Detect which cell encompasses the target text, then output its (X, Y) center coordinate. 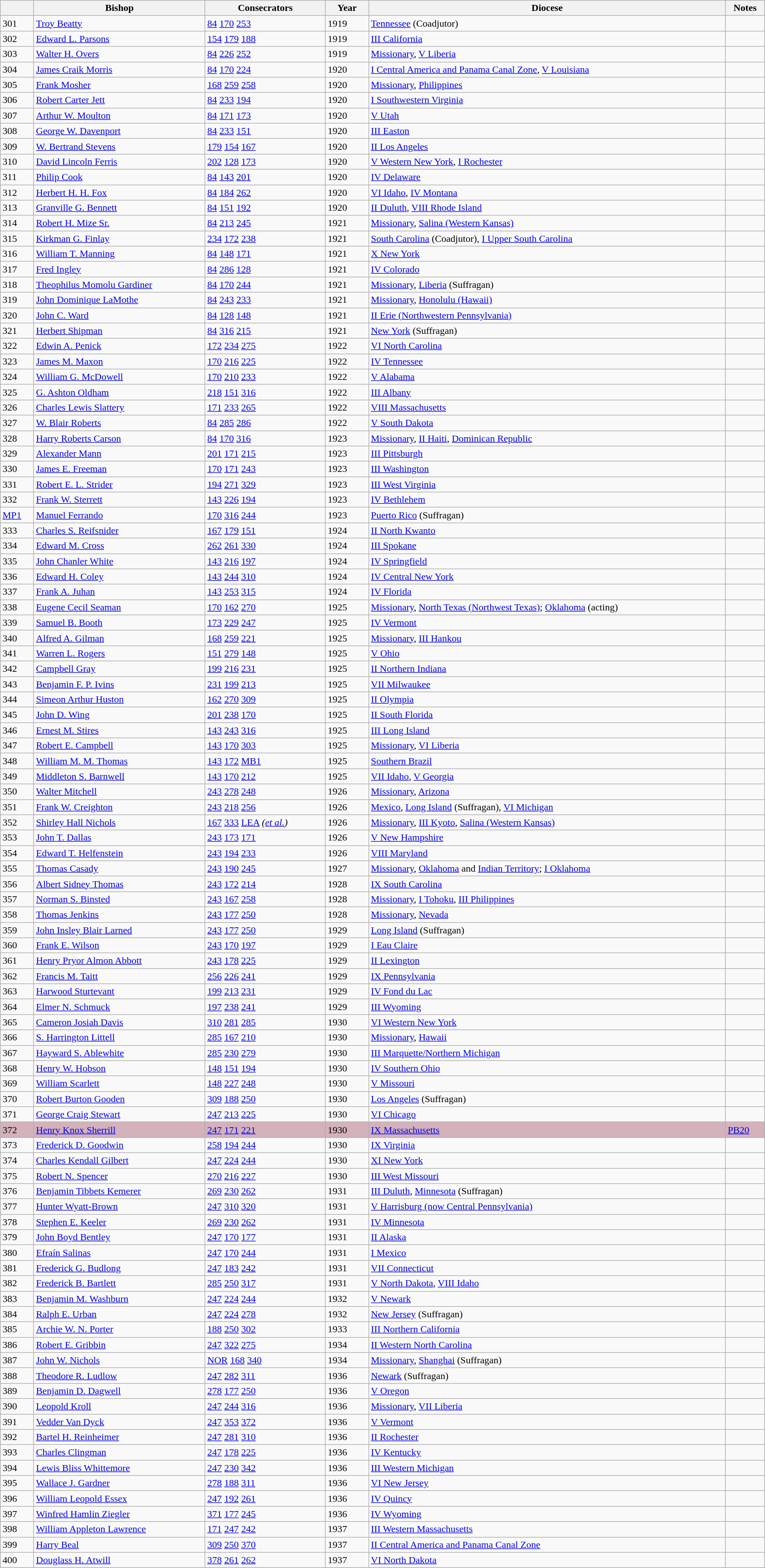
378 261 262 (265, 1560)
Warren L. Rogers (119, 653)
84 170 244 (265, 285)
Robert E. Gribbin (119, 1345)
V Western New York, I Rochester (547, 161)
Fred Ingley (119, 269)
306 (17, 100)
373 (17, 1145)
308 (17, 131)
II Rochester (547, 1437)
326 (17, 407)
III Spokane (547, 546)
247 178 225 (265, 1453)
370 (17, 1099)
371 177 245 (265, 1514)
84 226 252 (265, 54)
332 (17, 500)
377 (17, 1207)
143 243 316 (265, 730)
I Central America and Panama Canal Zone, V Louisiana (547, 69)
335 (17, 561)
Missionary, North Texas (Northwest Texas); Oklahoma (acting) (547, 607)
351 (17, 807)
Herbert H. H. Fox (119, 193)
Consecrators (265, 8)
David Lincoln Ferris (119, 161)
V New Hampshire (547, 838)
143 172 MB1 (265, 761)
John T. Dallas (119, 838)
395 (17, 1483)
VIII Maryland (547, 853)
243 173 171 (265, 838)
Wallace J. Gardner (119, 1483)
Bartel H. Reinheimer (119, 1437)
Henry W. Hobson (119, 1068)
V Newark (547, 1299)
William Leopold Essex (119, 1499)
John Dominique LaMothe (119, 300)
II Los Angeles (547, 146)
PB20 (745, 1130)
Walter Mitchell (119, 792)
Frank W. Creighton (119, 807)
Frederick B. Bartlett (119, 1283)
Puerto Rico (Suffragan) (547, 515)
James M. Maxon (119, 361)
243 194 233 (265, 853)
II Lexington (547, 961)
III Long Island (547, 730)
IX South Carolina (547, 884)
358 (17, 914)
171 247 242 (265, 1529)
247 192 261 (265, 1499)
319 (17, 300)
VI North Carolina (547, 346)
354 (17, 853)
278 188 311 (265, 1483)
Theophilus Momolu Gardiner (119, 285)
Herbert Shipman (119, 331)
Winfred Hamlin Ziegler (119, 1514)
John Insley Blair Larned (119, 930)
321 (17, 331)
III Washington (547, 469)
III West Missouri (547, 1176)
143 170 303 (265, 746)
247 224 278 (265, 1314)
New Jersey (Suffragan) (547, 1314)
247 171 221 (265, 1130)
Frederick D. Goodwin (119, 1145)
William Appleton Lawrence (119, 1529)
340 (17, 638)
170 216 225 (265, 361)
285 167 210 (265, 1038)
154 179 188 (265, 39)
Walter H. Overs (119, 54)
Kirkman G. Finlay (119, 239)
IV Delaware (547, 177)
NOR 168 340 (265, 1360)
247 281 310 (265, 1437)
349 (17, 776)
MP1 (17, 515)
G. Ashton Oldham (119, 392)
Harry Roberts Carson (119, 438)
Eugene Cecil Seaman (119, 607)
384 (17, 1314)
Year (347, 8)
Philip Cook (119, 177)
247 322 275 (265, 1345)
357 (17, 899)
309 (17, 146)
247 230 342 (265, 1468)
201 171 215 (265, 454)
Norman S. Binsted (119, 899)
VI Chicago (547, 1114)
Leopold Kroll (119, 1406)
258 194 244 (265, 1145)
243 218 256 (265, 807)
392 (17, 1437)
343 (17, 684)
325 (17, 392)
307 (17, 115)
350 (17, 792)
170 316 244 (265, 515)
II Central America and Panama Canal Zone (547, 1545)
Los Angeles (Suffragan) (547, 1099)
361 (17, 961)
Francis M. Taitt (119, 976)
III Marquette/Northern Michigan (547, 1053)
171 233 265 (265, 407)
William Scarlett (119, 1084)
IV Florida (547, 592)
III Pittsburgh (547, 454)
Robert E. L. Strider (119, 484)
143 216 197 (265, 561)
247 213 225 (265, 1114)
84 170 316 (265, 438)
396 (17, 1499)
359 (17, 930)
V Oregon (547, 1391)
310 281 285 (265, 1022)
VII Idaho, V Georgia (547, 776)
II Duluth, VIII Rhode Island (547, 208)
84 286 128 (265, 269)
I Eau Claire (547, 945)
311 (17, 177)
V Ohio (547, 653)
Robert H. Mize Sr. (119, 223)
Tennessee (Coadjutor) (547, 23)
315 (17, 239)
398 (17, 1529)
Ralph E. Urban (119, 1314)
247 353 372 (265, 1421)
162 270 309 (265, 700)
Frank W. Sterrett (119, 500)
201 238 170 (265, 715)
170 171 243 (265, 469)
V South Dakota (547, 423)
329 (17, 454)
353 (17, 838)
III Western Michigan (547, 1468)
348 (17, 761)
II Northern Indiana (547, 669)
247 170 177 (265, 1237)
Frank A. Juhan (119, 592)
III Albany (547, 392)
400 (17, 1560)
331 (17, 484)
256 226 241 (265, 976)
364 (17, 1007)
84 243 233 (265, 300)
John Boyd Bentley (119, 1237)
318 (17, 285)
84 148 171 (265, 254)
Frank Mosher (119, 85)
143 253 315 (265, 592)
310 (17, 161)
360 (17, 945)
Benjamin M. Washburn (119, 1299)
John W. Nichols (119, 1360)
IV Kentucky (547, 1453)
Campbell Gray (119, 669)
1927 (347, 868)
84 213 245 (265, 223)
84 316 215 (265, 331)
IX Massachusetts (547, 1130)
Thomas Jenkins (119, 914)
387 (17, 1360)
345 (17, 715)
George Craig Stewart (119, 1114)
371 (17, 1114)
Missionary, VI Liberia (547, 746)
Missionary, Shanghai (Suffragan) (547, 1360)
151 279 148 (265, 653)
IV Vermont (547, 623)
Alexander Mann (119, 454)
Archie W. N. Porter (119, 1329)
Edward M. Cross (119, 546)
IV Quincy (547, 1499)
84 128 148 (265, 315)
Manuel Ferrando (119, 515)
IV Minnesota (547, 1222)
Troy Beatty (119, 23)
389 (17, 1391)
234 172 238 (265, 239)
VIII Massachusetts (547, 407)
IV Fond du Lac (547, 992)
374 (17, 1160)
285 230 279 (265, 1053)
Newark (Suffragan) (547, 1375)
Granville G. Bennett (119, 208)
Edward L. Parsons (119, 39)
Frederick G. Budlong (119, 1268)
341 (17, 653)
William M. M. Thomas (119, 761)
Benjamin F. P. Ivins (119, 684)
324 (17, 377)
84 233 151 (265, 131)
James E. Freeman (119, 469)
II South Florida (547, 715)
346 (17, 730)
John D. Wing (119, 715)
381 (17, 1268)
243 190 245 (265, 868)
285 250 317 (265, 1283)
Southern Brazil (547, 761)
84 151 192 (265, 208)
Missionary, Oklahoma and Indian Territory; I Oklahoma (547, 868)
Arthur W. Moulton (119, 115)
VI Idaho, IV Montana (547, 193)
III Easton (547, 131)
Missionary, V Liberia (547, 54)
342 (17, 669)
84 285 286 (265, 423)
84 170 253 (265, 23)
394 (17, 1468)
372 (17, 1130)
Charles Clingman (119, 1453)
330 (17, 469)
368 (17, 1068)
II Erie (Northwestern Pennsylvania) (547, 315)
VII Connecticut (547, 1268)
V Alabama (547, 377)
Thomas Casady (119, 868)
I Mexico (547, 1253)
Alfred A. Gilman (119, 638)
II Olympia (547, 700)
Missionary, Nevada (547, 914)
V Vermont (547, 1421)
168 259 258 (265, 85)
Douglass H. Atwill (119, 1560)
397 (17, 1514)
Missionary, Liberia (Suffragan) (547, 285)
199 213 231 (265, 992)
179 154 167 (265, 146)
334 (17, 546)
231 199 213 (265, 684)
382 (17, 1283)
323 (17, 361)
William G. McDowell (119, 377)
270 216 227 (265, 1176)
148 227 248 (265, 1084)
172 234 275 (265, 346)
84 233 194 (265, 100)
312 (17, 193)
III Western Massachusetts (547, 1529)
James Craik Morris (119, 69)
302 (17, 39)
344 (17, 700)
IV Springfield (547, 561)
III Northern California (547, 1329)
Robert N. Spencer (119, 1176)
278 177 250 (265, 1391)
390 (17, 1406)
388 (17, 1375)
247 282 311 (265, 1375)
II Western North Carolina (547, 1345)
Vedder Van Dyck (119, 1421)
W. Blair Roberts (119, 423)
218 151 316 (265, 392)
317 (17, 269)
III West Virginia (547, 484)
194 271 329 (265, 484)
IV Bethlehem (547, 500)
247 244 316 (265, 1406)
Elmer N. Schmuck (119, 1007)
Missionary, Honolulu (Hawaii) (547, 300)
336 (17, 576)
Diocese (547, 8)
304 (17, 69)
339 (17, 623)
391 (17, 1421)
Theodore R. Ludlow (119, 1375)
Bishop (119, 8)
IV Wyoming (547, 1514)
383 (17, 1299)
Henry Pryor Almon Abbott (119, 961)
W. Bertrand Stevens (119, 146)
Missionary, III Kyoto, Salina (Western Kansas) (547, 822)
393 (17, 1453)
IV Tennessee (547, 361)
VII Milwaukee (547, 684)
Missionary, Salina (Western Kansas) (547, 223)
362 (17, 976)
Long Island (Suffragan) (547, 930)
367 (17, 1053)
309 188 250 (265, 1099)
376 (17, 1191)
356 (17, 884)
247 183 242 (265, 1268)
Robert Carter Jett (119, 100)
243 178 225 (265, 961)
Frank E. Wilson (119, 945)
202 128 173 (265, 161)
Harry Beal (119, 1545)
Charles S. Reifsnider (119, 530)
379 (17, 1237)
173 229 247 (265, 623)
Cameron Josiah Davis (119, 1022)
375 (17, 1176)
Benjamin Tibbets Kemerer (119, 1191)
Missionary, III Hankou (547, 638)
I Southwestern Virginia (547, 100)
363 (17, 992)
380 (17, 1253)
III California (547, 39)
VI Western New York (547, 1022)
IV Colorado (547, 269)
303 (17, 54)
352 (17, 822)
Harwood Sturtevant (119, 992)
Simeon Arthur Huston (119, 700)
Henry Knox Sherrill (119, 1130)
170 162 270 (265, 607)
South Carolina (Coadjutor), I Upper South Carolina (547, 239)
84 184 262 (265, 193)
Ernest M. Stires (119, 730)
243 278 248 (265, 792)
Missionary, Arizona (547, 792)
II North Kwanto (547, 530)
338 (17, 607)
X New York (547, 254)
143 170 212 (265, 776)
V Utah (547, 115)
II Alaska (547, 1237)
Edward T. Helfenstein (119, 853)
XI New York (547, 1160)
John Chanler White (119, 561)
188 250 302 (265, 1329)
IX Virginia (547, 1145)
Stephen E. Keeler (119, 1222)
333 (17, 530)
Edward H. Coley (119, 576)
313 (17, 208)
168 259 221 (265, 638)
Mexico, Long Island (Suffragan), VI Michigan (547, 807)
V Missouri (547, 1084)
Robert Burton Gooden (119, 1099)
199 216 231 (265, 669)
Lewis Bliss Whittemore (119, 1468)
84 170 224 (265, 69)
IV Central New York (547, 576)
S. Harrington Littell (119, 1038)
Notes (745, 8)
309 250 370 (265, 1545)
Charles Lewis Slattery (119, 407)
VI New Jersey (547, 1483)
365 (17, 1022)
301 (17, 23)
Hunter Wyatt-Brown (119, 1207)
1933 (347, 1329)
IX Pennsylvania (547, 976)
VI North Dakota (547, 1560)
143 226 194 (265, 500)
170 210 233 (265, 377)
322 (17, 346)
337 (17, 592)
Efraín Salinas (119, 1253)
369 (17, 1084)
84 171 173 (265, 115)
366 (17, 1038)
Charles Kendall Gilbert (119, 1160)
New York (Suffragan) (547, 331)
Missionary, I Tohoku, III Philippines (547, 899)
148 151 194 (265, 1068)
247 310 320 (265, 1207)
399 (17, 1545)
George W. Davenport (119, 131)
386 (17, 1345)
316 (17, 254)
III Wyoming (547, 1007)
355 (17, 868)
243 167 258 (265, 899)
143 244 310 (265, 576)
167 333 LEA (et al.) (265, 822)
Edwin A. Penick (119, 346)
197 238 241 (265, 1007)
Missionary, Philippines (547, 85)
Missionary, Hawaii (547, 1038)
Middleton S. Barnwell (119, 776)
320 (17, 315)
Missionary, VII Liberia (547, 1406)
328 (17, 438)
243 170 197 (265, 945)
Benjamin D. Dagwell (119, 1391)
Hayward S. Ablewhite (119, 1053)
347 (17, 746)
Albert Sidney Thomas (119, 884)
Shirley Hall Nichols (119, 822)
167 179 151 (265, 530)
314 (17, 223)
247 170 244 (265, 1253)
William T. Manning (119, 254)
262 261 330 (265, 546)
305 (17, 85)
84 143 201 (265, 177)
IV Southern Ohio (547, 1068)
V North Dakota, VIII Idaho (547, 1283)
243 172 214 (265, 884)
V Harrisburg (now Central Pennsylvania) (547, 1207)
Missionary, II Haiti, Dominican Republic (547, 438)
III Duluth, Minnesota (Suffragan) (547, 1191)
378 (17, 1222)
Samuel B. Booth (119, 623)
327 (17, 423)
John C. Ward (119, 315)
Robert E. Campbell (119, 746)
385 (17, 1329)
